Search for the cell housing the specified text and yield its [x, y] center coordinate. 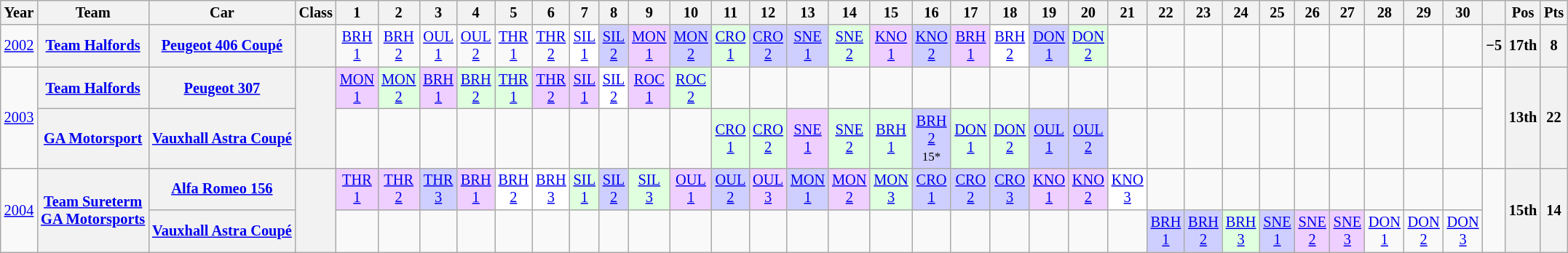
23 [1203, 12]
2 [399, 12]
Peugeot 406 Coupé [222, 46]
11 [731, 12]
3 [438, 12]
20 [1088, 12]
Pts [1553, 12]
Class [316, 12]
Alfa Romeo 156 [222, 189]
DON3 [1463, 231]
THR3 [438, 189]
15th [1523, 209]
Pos [1523, 12]
Year [19, 12]
29 [1424, 12]
27 [1347, 12]
1 [357, 12]
2004 [19, 209]
28 [1385, 12]
Team [93, 12]
9 [649, 12]
25 [1277, 12]
SIL3 [649, 189]
6 [551, 12]
ROC2 [690, 88]
17 [970, 12]
15 [891, 12]
BRH215* [932, 138]
18 [1010, 12]
2003 [19, 118]
Peugeot 307 [222, 88]
21 [1128, 12]
7 [585, 12]
17th [1523, 46]
MON3 [891, 189]
2002 [19, 46]
19 [1049, 12]
CRO3 [1010, 189]
5 [514, 12]
KNO3 [1128, 189]
13th [1523, 118]
30 [1463, 12]
12 [768, 12]
13 [808, 12]
SNE3 [1347, 231]
Team SuretermGA Motorsports [93, 209]
−5 [1494, 46]
GA Motorsport [93, 138]
10 [690, 12]
24 [1241, 12]
Car [222, 12]
OUL3 [768, 189]
4 [476, 12]
26 [1312, 12]
16 [932, 12]
ROC1 [649, 88]
